Locate the cell with the specified text and output its (x, y) center coordinate. 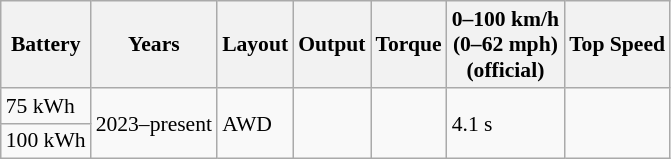
Years (154, 44)
Top Speed (617, 44)
0–100 km/h(0–62 mph)(official) (506, 44)
100 kWh (46, 141)
AWD (255, 124)
4.1 s (506, 124)
Torque (408, 44)
Layout (255, 44)
75 kWh (46, 106)
Output (332, 44)
2023–present (154, 124)
Battery (46, 44)
